Search for the cell housing the specified text and yield its [X, Y] center coordinate. 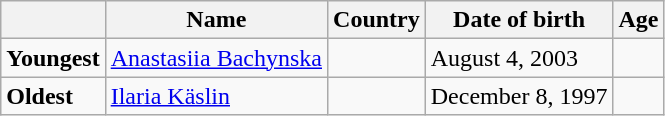
Country [377, 20]
Ilaria Käslin [216, 96]
Anastasiia Bachynska [216, 58]
December 8, 1997 [519, 96]
Oldest [53, 96]
Name [216, 20]
Date of birth [519, 20]
Youngest [53, 58]
August 4, 2003 [519, 58]
Age [638, 20]
